From the cell containing the given text, extract its center point as (x, y) coordinate. 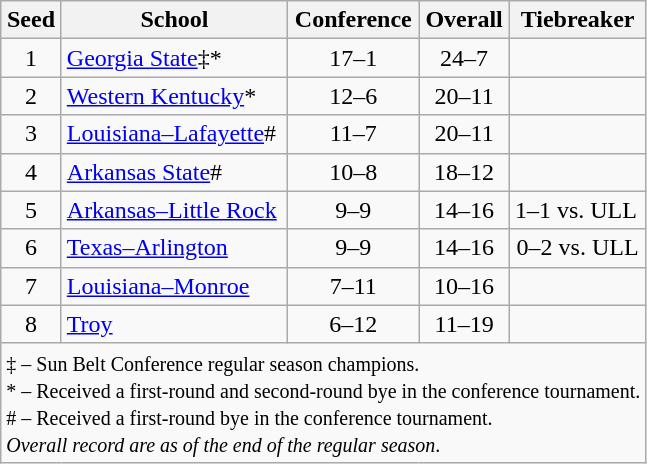
Georgia State‡* (174, 58)
Overall (464, 20)
12–6 (354, 96)
Seed (32, 20)
6 (32, 248)
5 (32, 210)
Tiebreaker (577, 20)
7 (32, 286)
Louisiana–Monroe (174, 286)
7–11 (354, 286)
24–7 (464, 58)
0–2 vs. ULL (577, 248)
18–12 (464, 172)
Western Kentucky* (174, 96)
10–8 (354, 172)
Louisiana–Lafayette# (174, 134)
10–16 (464, 286)
School (174, 20)
Troy (174, 324)
Arkansas State# (174, 172)
1 (32, 58)
Conference (354, 20)
Arkansas–Little Rock (174, 210)
8 (32, 324)
1–1 vs. ULL (577, 210)
2 (32, 96)
4 (32, 172)
11–19 (464, 324)
11–7 (354, 134)
17–1 (354, 58)
6–12 (354, 324)
3 (32, 134)
Texas–Arlington (174, 248)
